Return the (X, Y) coordinate for the center point of the cell that contains the specified text.  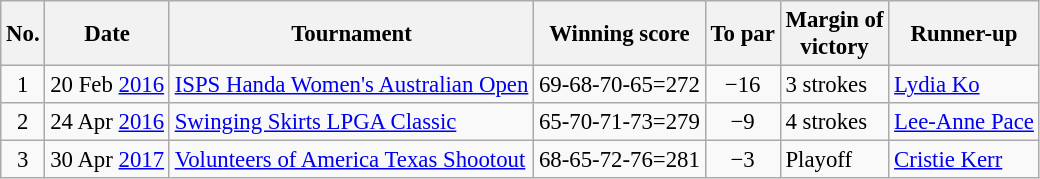
20 Feb 2016 (107, 85)
30 Apr 2017 (107, 160)
Margin ofvictory (834, 34)
65-70-71-73=279 (620, 122)
4 strokes (834, 122)
3 strokes (834, 85)
Cristie Kerr (964, 160)
Volunteers of America Texas Shootout (351, 160)
−9 (742, 122)
68-65-72-76=281 (620, 160)
Winning score (620, 34)
To par (742, 34)
1 (23, 85)
Lydia Ko (964, 85)
No. (23, 34)
3 (23, 160)
Tournament (351, 34)
Playoff (834, 160)
ISPS Handa Women's Australian Open (351, 85)
69-68-70-65=272 (620, 85)
−16 (742, 85)
Runner-up (964, 34)
Swinging Skirts LPGA Classic (351, 122)
Date (107, 34)
−3 (742, 160)
2 (23, 122)
24 Apr 2016 (107, 122)
Lee-Anne Pace (964, 122)
